Provide the [X, Y] coordinate of the cell's center where the given text is located.  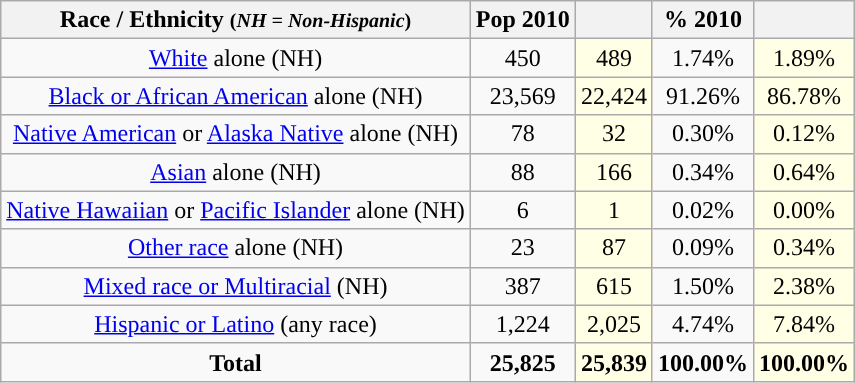
Native American or Alaska Native alone (NH) [236, 134]
0.64% [804, 172]
1 [614, 210]
Mixed race or Multiracial (NH) [236, 286]
Black or African American alone (NH) [236, 96]
Native Hawaiian or Pacific Islander alone (NH) [236, 210]
6 [522, 210]
1,224 [522, 324]
1.74% [702, 58]
4.74% [702, 324]
Asian alone (NH) [236, 172]
23,569 [522, 96]
Race / Ethnicity (NH = Non-Hispanic) [236, 20]
78 [522, 134]
25,839 [614, 362]
23 [522, 248]
0.30% [702, 134]
0.09% [702, 248]
2.38% [804, 286]
88 [522, 172]
489 [614, 58]
387 [522, 286]
7.84% [804, 324]
% 2010 [702, 20]
86.78% [804, 96]
32 [614, 134]
25,825 [522, 362]
Pop 2010 [522, 20]
White alone (NH) [236, 58]
615 [614, 286]
2,025 [614, 324]
0.12% [804, 134]
Hispanic or Latino (any race) [236, 324]
0.00% [804, 210]
Other race alone (NH) [236, 248]
1.89% [804, 58]
87 [614, 248]
450 [522, 58]
22,424 [614, 96]
166 [614, 172]
1.50% [702, 286]
Total [236, 362]
0.02% [702, 210]
91.26% [702, 96]
